Identify which cell holds the provided text, then report its [X, Y] central coordinate. 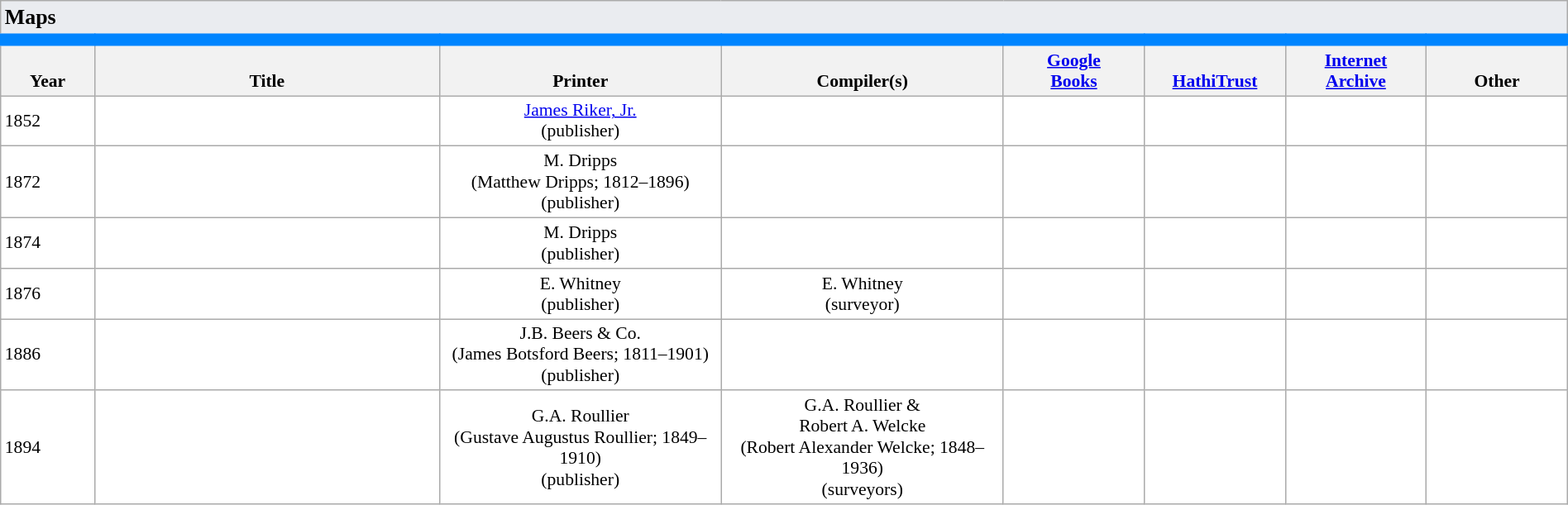
Other [1497, 68]
G.A. Roullier &Robert A. Welcke(Robert Alexander Welcke; 1848–1936)(surveyors) [862, 448]
1874 [48, 243]
M. Dripps(publisher) [581, 243]
GoogleBooks [1073, 68]
E. Whitney(publisher) [581, 294]
Year [48, 68]
J.B. Beers & Co.(James Botsford Beers; 1811–1901)(publisher) [581, 355]
Maps [784, 20]
1886 [48, 355]
E. Whitney(surveyor) [862, 294]
1894 [48, 448]
Compiler(s) [862, 68]
1876 [48, 294]
HathiTrust [1215, 68]
1852 [48, 121]
Printer [581, 68]
M. Dripps(Matthew Dripps; 1812–1896)(publisher) [581, 182]
InternetArchive [1355, 68]
Title [266, 68]
1872 [48, 182]
James Riker, Jr.(publisher) [581, 121]
G.A. Roullier(Gustave Augustus Roullier; 1849–1910)(publisher) [581, 448]
